Provide the [X, Y] coordinate of the cell's center where the given text is located.  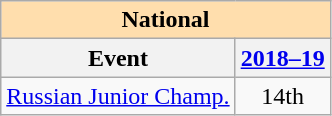
National [166, 20]
Event [118, 58]
2018–19 [282, 58]
Russian Junior Champ. [118, 96]
14th [282, 96]
